For the text-containing cell, return its midpoint in [x, y] coordinate format. 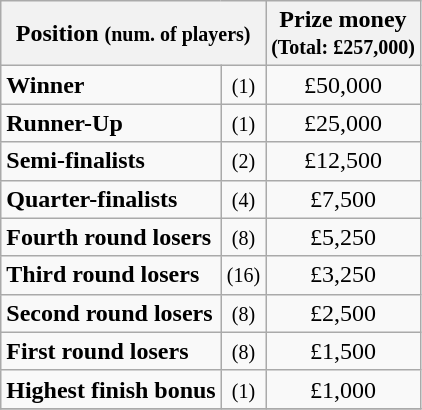
£50,000 [344, 85]
£3,250 [344, 275]
(2) [243, 161]
Third round losers [111, 275]
(16) [243, 275]
Quarter-finalists [111, 199]
£7,500 [344, 199]
Winner [111, 85]
Runner-Up [111, 123]
£2,500 [344, 313]
£1,500 [344, 351]
Fourth round losers [111, 237]
Position (num. of players) [134, 34]
Semi-finalists [111, 161]
Prize money(Total: £257,000) [344, 34]
£12,500 [344, 161]
£5,250 [344, 237]
Highest finish bonus [111, 389]
(4) [243, 199]
Second round losers [111, 313]
£25,000 [344, 123]
First round losers [111, 351]
£1,000 [344, 389]
